Output the [x, y] coordinate of the center of the cell containing the given text.  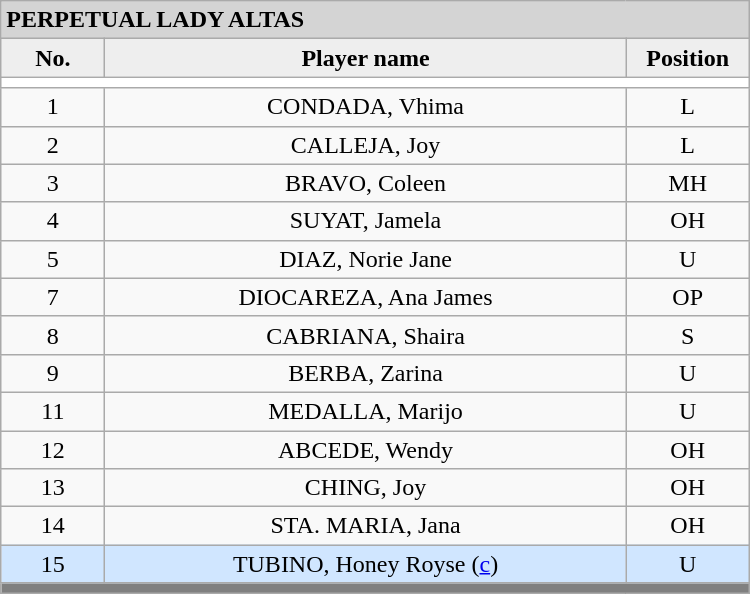
Player name [366, 58]
SUYAT, Jamela [366, 221]
MEDALLA, Marijo [366, 411]
5 [53, 259]
TUBINO, Honey Royse (c) [366, 564]
No. [53, 58]
CALLEJA, Joy [366, 145]
CABRIANA, Shaira [366, 335]
9 [53, 373]
CHING, Joy [366, 488]
MH [688, 183]
Position [688, 58]
4 [53, 221]
11 [53, 411]
S [688, 335]
12 [53, 449]
STA. MARIA, Jana [366, 526]
DIOCAREZA, Ana James [366, 297]
3 [53, 183]
13 [53, 488]
DIAZ, Norie Jane [366, 259]
14 [53, 526]
CONDADA, Vhima [366, 107]
8 [53, 335]
7 [53, 297]
OP [688, 297]
BERBA, Zarina [366, 373]
PERPETUAL LADY ALTAS [375, 20]
ABCEDE, Wendy [366, 449]
2 [53, 145]
15 [53, 564]
BRAVO, Coleen [366, 183]
1 [53, 107]
